Search for the cell housing the specified text and yield its [X, Y] center coordinate. 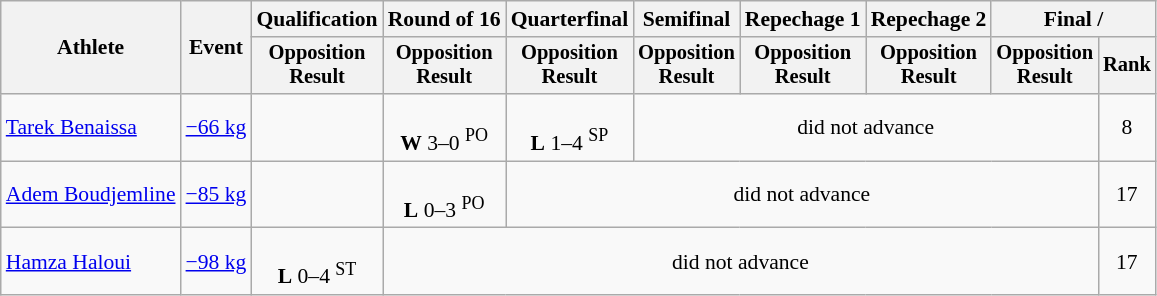
Tarek Benaissa [91, 128]
−98 kg [216, 262]
L 1–4 SP [570, 128]
Event [216, 48]
−85 kg [216, 194]
Semifinal [686, 19]
Quarterfinal [570, 19]
W 3–0 PO [444, 128]
8 [1127, 128]
Rank [1127, 66]
−66 kg [216, 128]
Round of 16 [444, 19]
L 0–3 PO [444, 194]
L 0–4 ST [316, 262]
Repechage 2 [929, 19]
Adem Boudjemline [91, 194]
Hamza Haloui [91, 262]
Qualification [316, 19]
Repechage 1 [803, 19]
Final / [1073, 19]
Athlete [91, 48]
